Detect which cell encompasses the target text, then output its [X, Y] center coordinate. 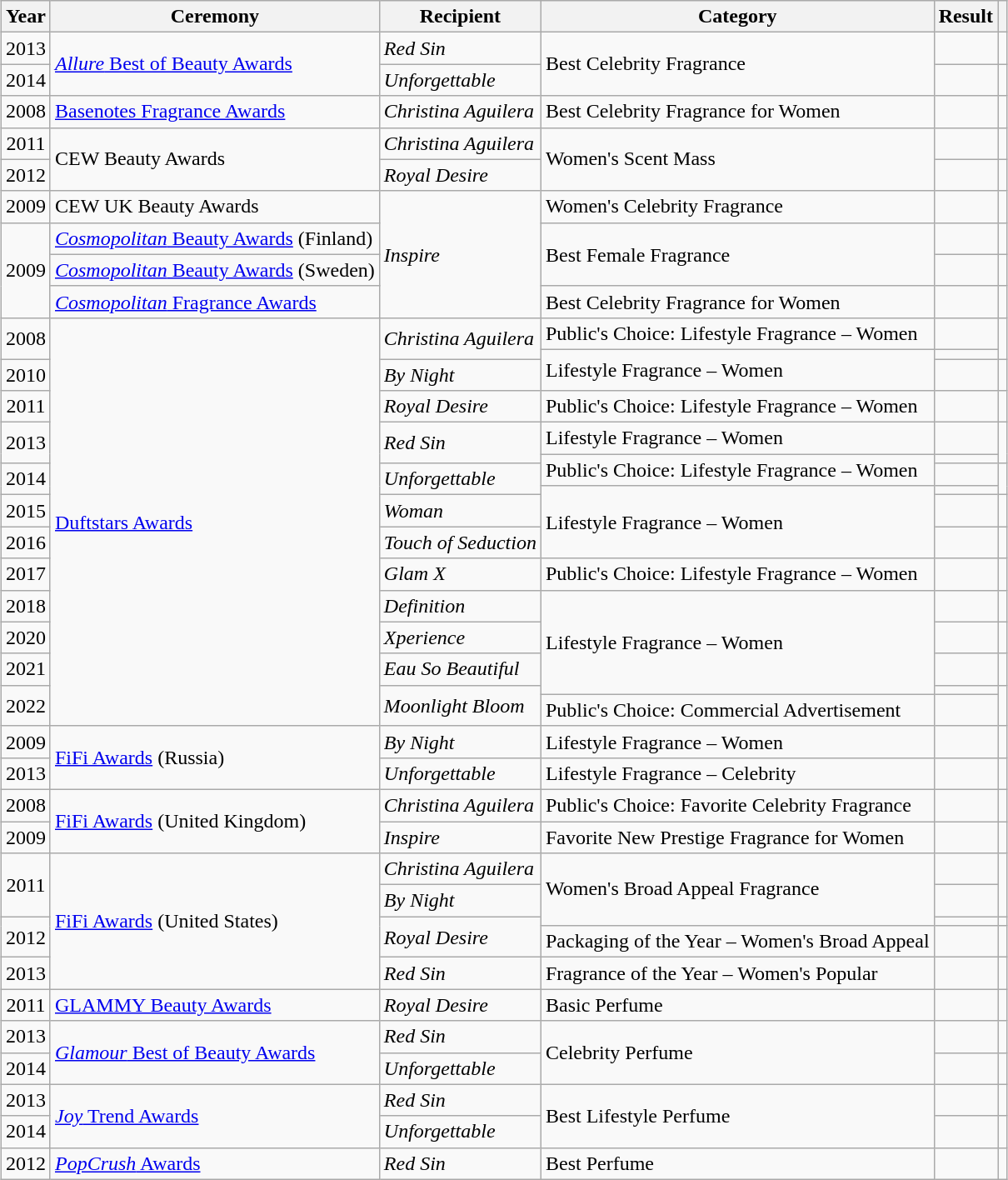
2017 [25, 574]
Eau So Beautiful [460, 669]
Ceremony [215, 17]
Lifestyle Fragrance – Celebrity [737, 773]
FiFi Awards (Russia) [215, 757]
Best Lifestyle Perfume [737, 1116]
Favorite New Prestige Fragrance for Women [737, 837]
Basenotes Fragrance Awards [215, 112]
Year [25, 17]
Glamour Best of Beauty Awards [215, 1052]
2020 [25, 637]
FiFi Awards (United Kingdom) [215, 821]
2010 [25, 374]
Woman [460, 511]
Public's Choice: Favorite Celebrity Fragrance [737, 805]
2016 [25, 542]
Recipient [460, 17]
Result [966, 17]
Cosmopolitan Beauty Awards (Finland) [215, 238]
Public's Choice: Commercial Advertisement [737, 710]
CEW UK Beauty Awards [215, 207]
Best Perfume [737, 1163]
2021 [25, 669]
Basic Perfume [737, 1005]
Moonlight Bloom [460, 705]
2018 [25, 606]
Best Female Fragrance [737, 254]
PopCrush Awards [215, 1163]
Women's Scent Mass [737, 159]
2015 [25, 511]
Women's Broad Appeal Fragrance [737, 890]
GLAMMY Beauty Awards [215, 1005]
Joy Trend Awards [215, 1116]
Category [737, 17]
CEW Beauty Awards [215, 159]
Touch of Seduction [460, 542]
Allure Best of Beauty Awards [215, 64]
Women's Celebrity Fragrance [737, 207]
Best Celebrity Fragrance [737, 64]
Packaging of the Year – Women's Broad Appeal [737, 942]
Definition [460, 606]
2022 [25, 705]
Cosmopolitan Beauty Awards (Sweden) [215, 270]
FiFi Awards (United States) [215, 922]
Fragrance of the Year – Women's Popular [737, 973]
Celebrity Perfume [737, 1052]
Xperience [460, 637]
Duftstars Awards [215, 522]
Cosmopolitan Fragrance Awards [215, 302]
Glam X [460, 574]
